Pinpoint the cell where the given text exists, returning its [X, Y] midpoint coordinate. 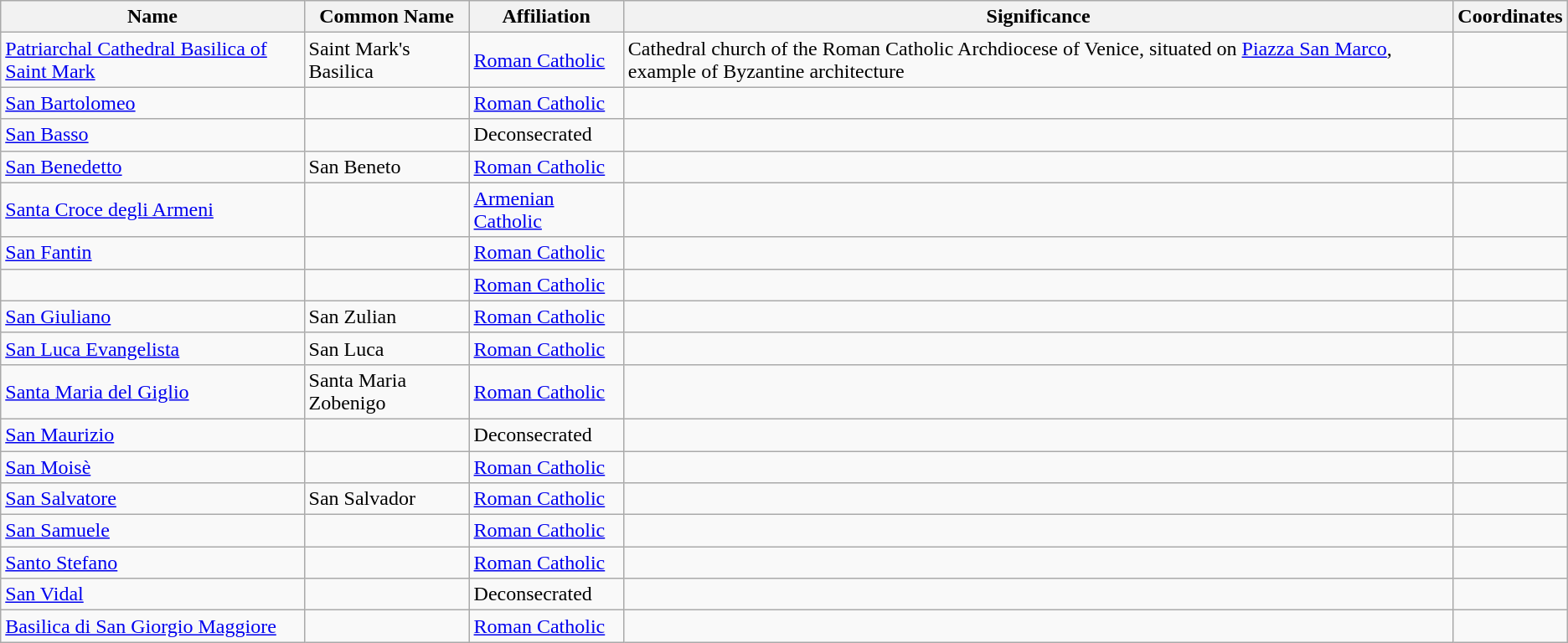
San Salvatore [152, 499]
Significance [1038, 17]
Name [152, 17]
Common Name [387, 17]
San Giuliano [152, 316]
San Moisè [152, 466]
San Samuele [152, 531]
San Fantin [152, 253]
Saint Mark's Basilica [387, 60]
Coordinates [1510, 17]
Basilica di San Giorgio Maggiore [152, 626]
San Benedetto [152, 167]
Affiliation [546, 17]
Santa Croce degli Armeni [152, 209]
San Luca Evangelista [152, 348]
San Maurizio [152, 435]
San Basso [152, 135]
San Salvador [387, 499]
Santa Maria Zobenigo [387, 392]
San Zulian [387, 316]
San Bartolomeo [152, 103]
Cathedral church of the Roman Catholic Archdiocese of Venice, situated on Piazza San Marco, example of Byzantine architecture [1038, 60]
San Beneto [387, 167]
Santa Maria del Giglio [152, 392]
Armenian Catholic [546, 209]
Santo Stefano [152, 563]
Patriarchal Cathedral Basilica of Saint Mark [152, 60]
San Luca [387, 348]
San Vidal [152, 594]
